Identify which cell holds the provided text, then report its (x, y) central coordinate. 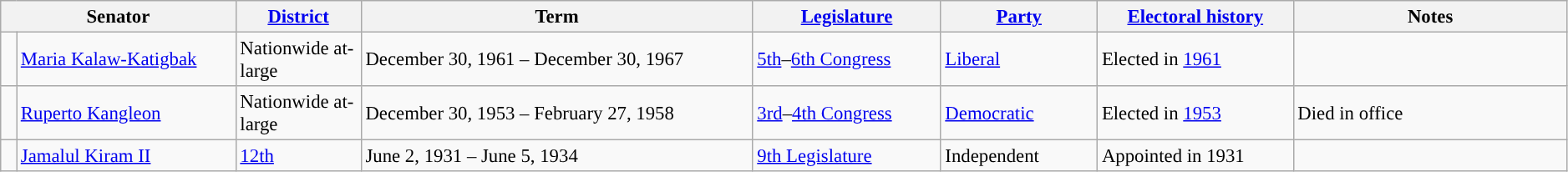
December 30, 1961 – December 30, 1967 (556, 60)
District (298, 17)
June 2, 1931 – June 5, 1934 (556, 156)
Independent (1019, 156)
Elected in 1953 (1195, 114)
Party (1019, 17)
Elected in 1961 (1195, 60)
5th–6th Congress (847, 60)
Appointed in 1931 (1195, 156)
Democratic (1019, 114)
Ruperto Kangleon (127, 114)
Liberal (1019, 60)
3rd–4th Congress (847, 114)
9th Legislature (847, 156)
12th (298, 156)
Senator (119, 17)
December 30, 1953 – February 27, 1958 (556, 114)
Legislature (847, 17)
Notes (1430, 17)
Maria Kalaw-Katigbak (127, 60)
Term (556, 17)
Died in office (1430, 114)
Electoral history (1195, 17)
Jamalul Kiram II (127, 156)
